Search for the cell housing the specified text and yield its [x, y] center coordinate. 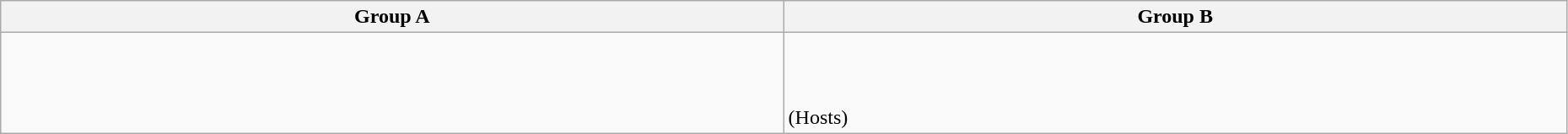
Group A [392, 17]
(Hosts) [1175, 83]
Group B [1175, 17]
